For the text-containing cell, return its midpoint in [x, y] coordinate format. 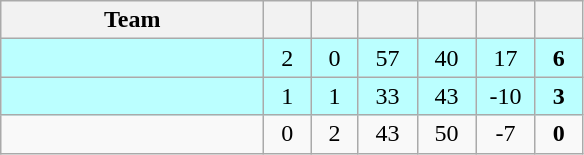
33 [388, 96]
57 [388, 58]
6 [558, 58]
17 [506, 58]
40 [446, 58]
Team [132, 20]
50 [446, 134]
-10 [506, 96]
-7 [506, 134]
3 [558, 96]
